Search for the cell housing the specified text and yield its [x, y] center coordinate. 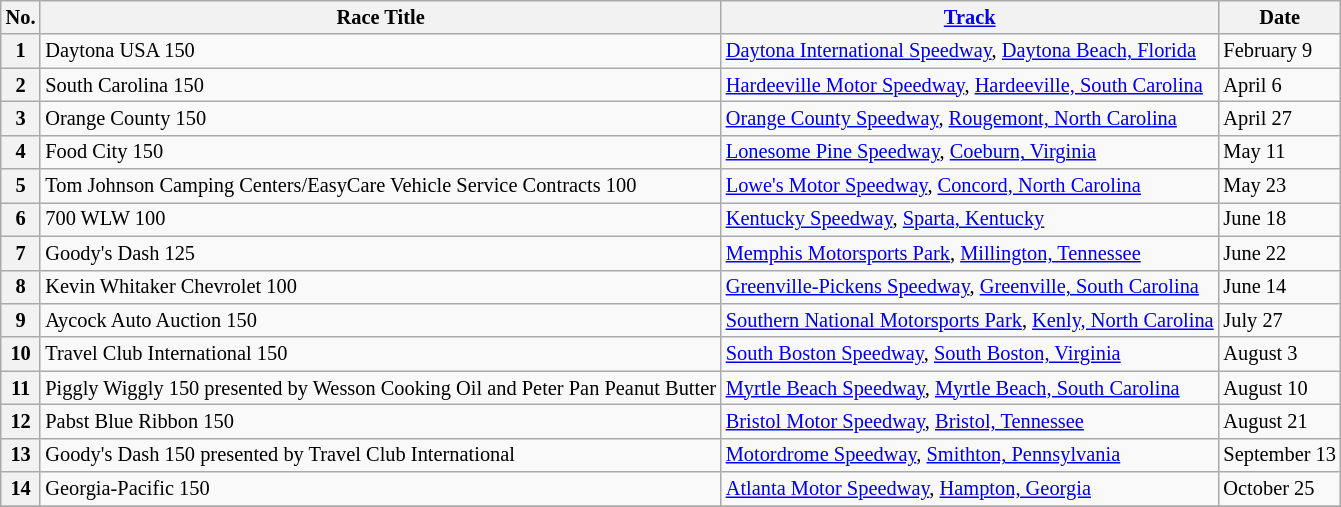
Myrtle Beach Speedway, Myrtle Beach, South Carolina [970, 388]
11 [21, 388]
June 22 [1279, 253]
Race Title [380, 17]
5 [21, 186]
Goody's Dash 150 presented by Travel Club International [380, 455]
3 [21, 118]
700 WLW 100 [380, 219]
10 [21, 354]
Piggly Wiggly 150 presented by Wesson Cooking Oil and Peter Pan Peanut Butter [380, 388]
13 [21, 455]
7 [21, 253]
September 13 [1279, 455]
Southern National Motorsports Park, Kenly, North Carolina [970, 320]
Travel Club International 150 [380, 354]
Kevin Whitaker Chevrolet 100 [380, 287]
South Boston Speedway, South Boston, Virginia [970, 354]
Greenville-Pickens Speedway, Greenville, South Carolina [970, 287]
2 [21, 85]
No. [21, 17]
July 27 [1279, 320]
April 6 [1279, 85]
4 [21, 152]
9 [21, 320]
Motordrome Speedway, Smithton, Pennsylvania [970, 455]
Aycock Auto Auction 150 [380, 320]
May 23 [1279, 186]
Daytona USA 150 [380, 51]
8 [21, 287]
Date [1279, 17]
Daytona International Speedway, Daytona Beach, Florida [970, 51]
August 21 [1279, 421]
Memphis Motorsports Park, Millington, Tennessee [970, 253]
Food City 150 [380, 152]
14 [21, 489]
1 [21, 51]
Track [970, 17]
August 10 [1279, 388]
Georgia-Pacific 150 [380, 489]
Bristol Motor Speedway, Bristol, Tennessee [970, 421]
Orange County Speedway, Rougemont, North Carolina [970, 118]
Pabst Blue Ribbon 150 [380, 421]
Tom Johnson Camping Centers/EasyCare Vehicle Service Contracts 100 [380, 186]
October 25 [1279, 489]
South Carolina 150 [380, 85]
Atlanta Motor Speedway, Hampton, Georgia [970, 489]
6 [21, 219]
Lonesome Pine Speedway, Coeburn, Virginia [970, 152]
February 9 [1279, 51]
12 [21, 421]
April 27 [1279, 118]
Kentucky Speedway, Sparta, Kentucky [970, 219]
May 11 [1279, 152]
Orange County 150 [380, 118]
Lowe's Motor Speedway, Concord, North Carolina [970, 186]
June 18 [1279, 219]
Goody's Dash 125 [380, 253]
August 3 [1279, 354]
June 14 [1279, 287]
Hardeeville Motor Speedway, Hardeeville, South Carolina [970, 85]
